Scan for the cell matching the given text and deliver its [X, Y] coordinate at center. 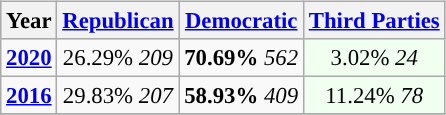
70.69% 562 [241, 58]
Year [29, 21]
11.24% 78 [374, 96]
58.93% 409 [241, 96]
2020 [29, 58]
3.02% 24 [374, 58]
Democratic [241, 21]
Third Parties [374, 21]
26.29% 209 [118, 58]
2016 [29, 96]
Republican [118, 21]
29.83% 207 [118, 96]
